Extract the (x, y) coordinate from the center of the cell holding the provided text.  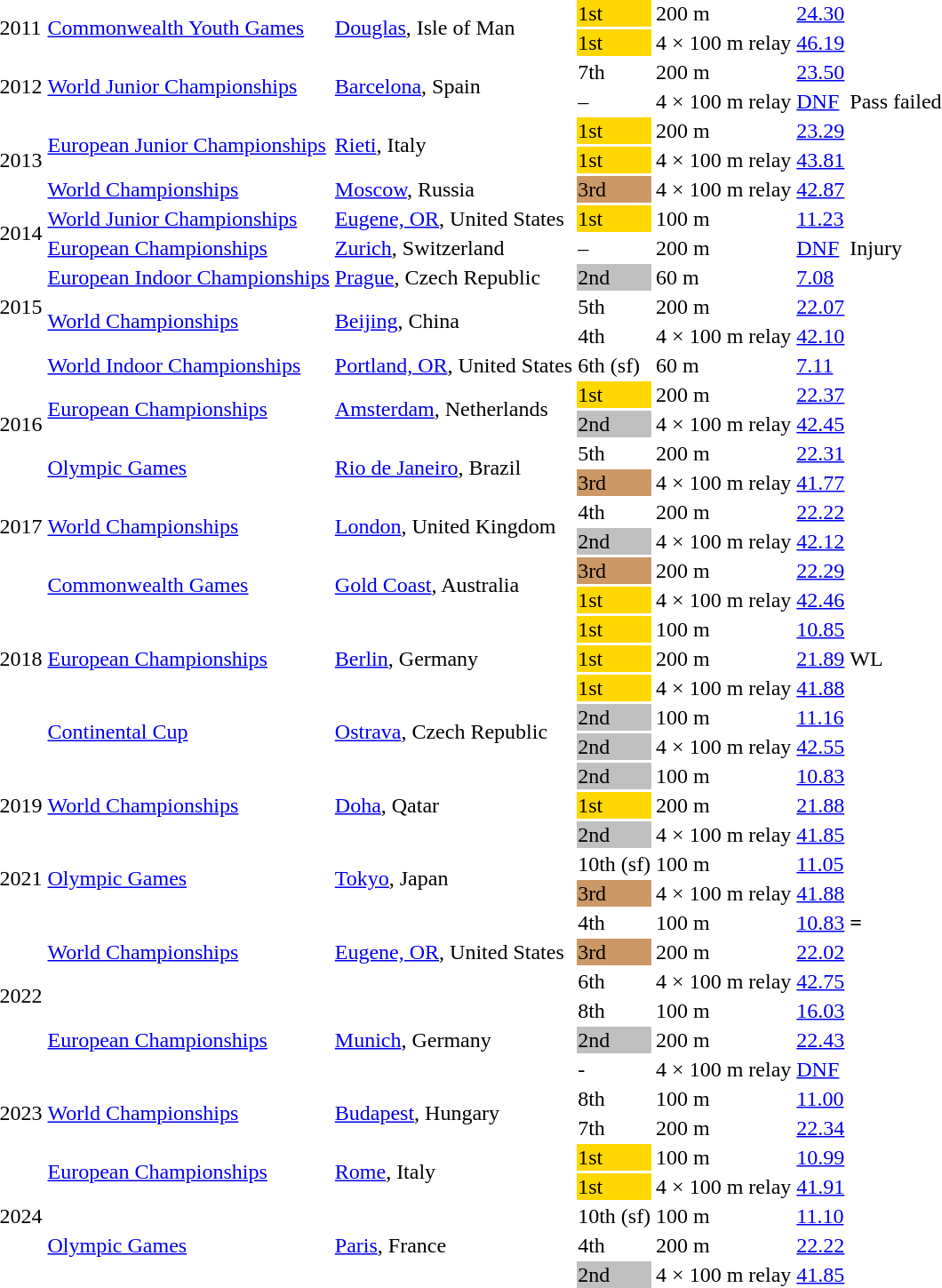
11.00 (821, 1099)
41.91 (821, 1187)
- (615, 1069)
World Indoor Championships (188, 365)
Rome, Italy (453, 1172)
Doha, Qatar (453, 805)
6th (sf) (615, 365)
Beijing, China (453, 322)
24.30 (821, 13)
Munich, Germany (453, 1040)
Commonwealth Games (188, 585)
22.31 (821, 453)
21.89 (821, 659)
7.08 (821, 277)
European Indoor Championships (188, 277)
41.77 (821, 483)
16.03 (821, 1011)
42.45 (821, 424)
Paris, France (453, 1245)
Moscow, Russia (453, 189)
Ostrava, Czech Republic (453, 732)
42.87 (821, 189)
Tokyo, Japan (453, 878)
6th (615, 981)
European Junior Championships (188, 146)
Budapest, Hungary (453, 1113)
11.10 (821, 1216)
10.85 (821, 629)
42.55 (821, 747)
Portland, OR, United States (453, 365)
11.23 (821, 219)
Continental Cup (188, 732)
11.05 (821, 864)
Rieti, Italy (453, 146)
46.19 (821, 43)
London, United Kingdom (453, 526)
42.12 (821, 541)
42.46 (821, 600)
23.29 (821, 131)
10.99 (821, 1157)
Zurich, Switzerland (453, 248)
11.16 (821, 717)
22.34 (821, 1128)
42.10 (821, 336)
Rio de Janeiro, Brazil (453, 468)
Berlin, Germany (453, 659)
22.02 (821, 952)
22.07 (821, 307)
23.50 (821, 72)
42.75 (821, 981)
7.11 (821, 365)
Commonwealth Youth Games (188, 28)
22.29 (821, 571)
Douglas, Isle of Man (453, 28)
21.88 (821, 805)
43.81 (821, 160)
Prague, Czech Republic (453, 277)
22.37 (821, 395)
22.43 (821, 1040)
Amsterdam, Netherlands (453, 409)
Gold Coast, Australia (453, 585)
Barcelona, Spain (453, 87)
